Extract the [X, Y] coordinate from the center of the cell holding the provided text.  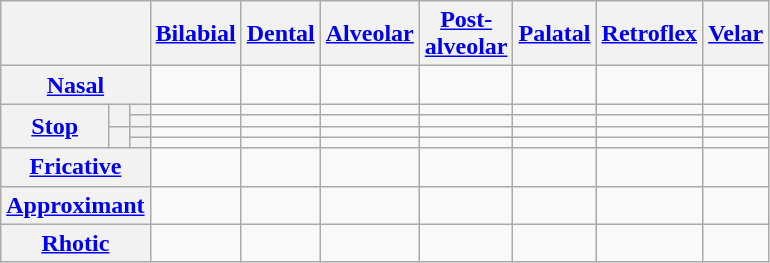
Dental [280, 34]
Velar [736, 34]
Approximant [76, 205]
Post-alveolar [466, 34]
Stop [55, 126]
Nasal [76, 85]
Palatal [554, 34]
Bilabial [196, 34]
Retroflex [650, 34]
Fricative [76, 167]
Alveolar [370, 34]
Rhotic [76, 243]
